Detect which cell encompasses the target text, then output its (X, Y) center coordinate. 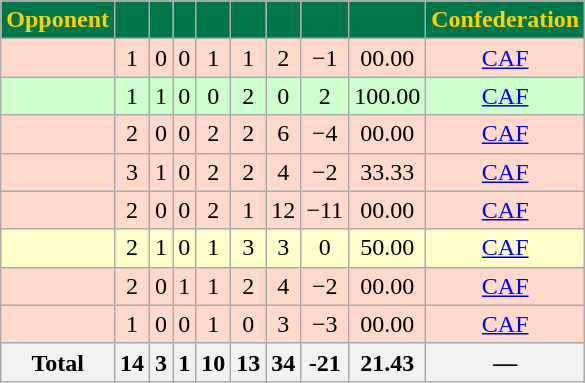
10 (214, 362)
−3 (325, 324)
— (506, 362)
34 (284, 362)
−1 (325, 58)
21.43 (388, 362)
12 (284, 210)
−11 (325, 210)
100.00 (388, 96)
Confederation (506, 20)
33.33 (388, 172)
Opponent (58, 20)
-21 (325, 362)
6 (284, 134)
14 (132, 362)
Total (58, 362)
50.00 (388, 248)
13 (248, 362)
−4 (325, 134)
